For the text-containing cell, return its midpoint in [x, y] coordinate format. 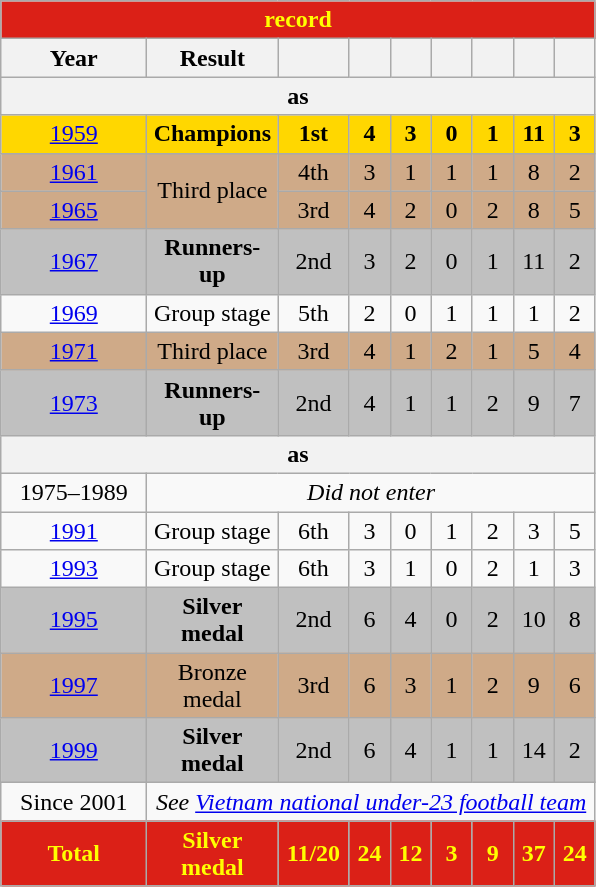
record [298, 20]
1965 [74, 210]
Year [74, 58]
Bronze medal [212, 686]
14 [534, 750]
Result [212, 58]
1961 [74, 172]
Total [74, 854]
11/20 [314, 854]
See Vietnam national under-23 football team [371, 802]
1993 [74, 569]
1959 [74, 134]
7 [574, 402]
1969 [74, 313]
1st [314, 134]
37 [534, 854]
1975–1989 [74, 492]
10 [534, 620]
12 [410, 854]
1971 [74, 351]
4th [314, 172]
Champions [212, 134]
Did not enter [371, 492]
1999 [74, 750]
1967 [74, 262]
1995 [74, 620]
1973 [74, 402]
1991 [74, 531]
5th [314, 313]
1997 [74, 686]
Since 2001 [74, 802]
